Pinpoint the cell where the given text exists, returning its [x, y] midpoint coordinate. 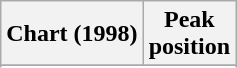
Chart (1998) [72, 34]
Peakposition [189, 34]
